Find where the given text appears and provide that cell's center as [X, Y] coordinate. 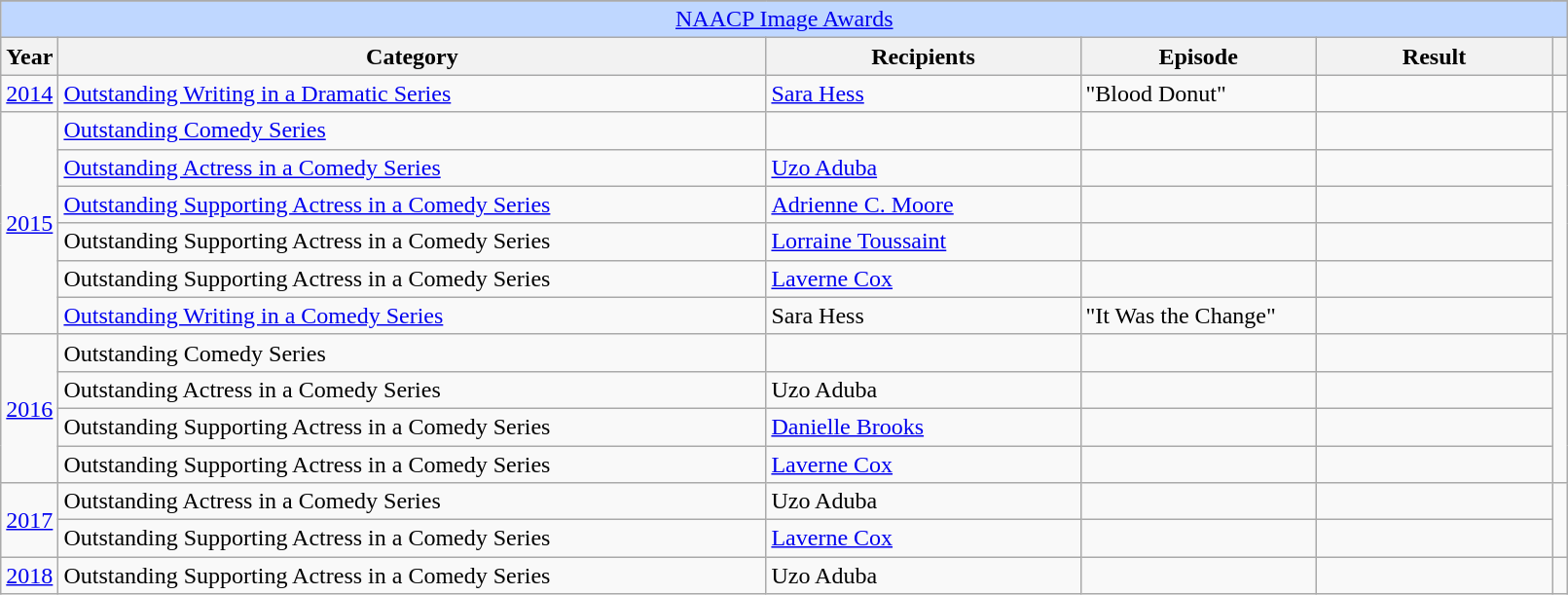
2016 [29, 408]
Outstanding Writing in a Comedy Series [413, 316]
NAACP Image Awards [784, 19]
Adrienne C. Moore [923, 205]
2018 [29, 576]
"It Was the Change" [1198, 316]
Danielle Brooks [923, 427]
2017 [29, 520]
Year [29, 56]
Lorraine Toussaint [923, 242]
"Blood Donut" [1198, 93]
Outstanding Writing in a Dramatic Series [413, 93]
Recipients [923, 56]
2014 [29, 93]
Category [413, 56]
Result [1434, 56]
2015 [29, 223]
Episode [1198, 56]
